Search for the cell housing the specified text and yield its (x, y) center coordinate. 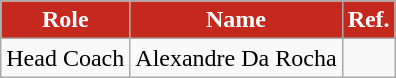
Alexandre Da Rocha (236, 58)
Role (66, 20)
Ref. (368, 20)
Head Coach (66, 58)
Name (236, 20)
